Capture the cell that displays the provided text and extract its (X, Y) central coordinate. 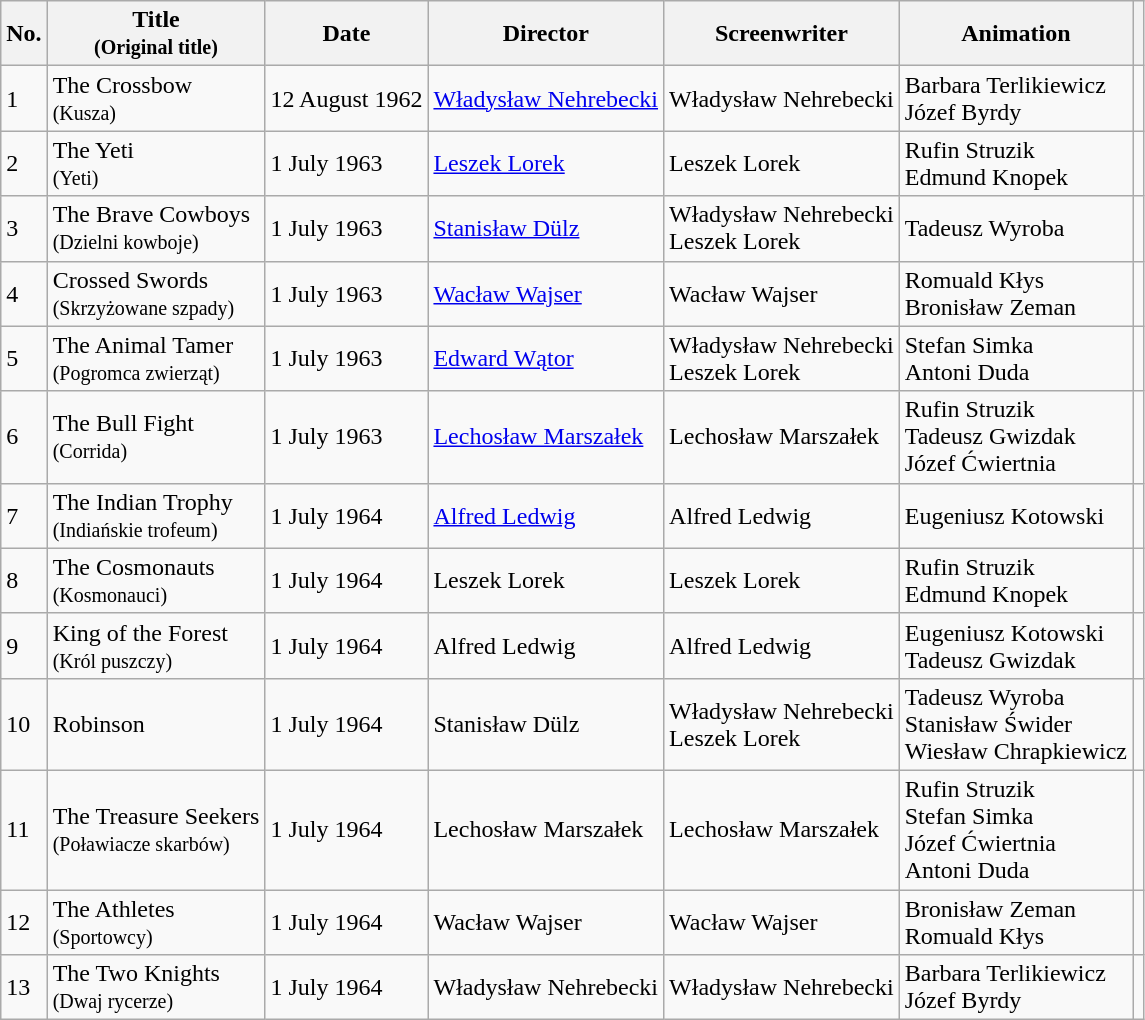
The Indian Trophy(Indiańskie trofeum) (156, 516)
Rufin StruzikStefan SimkaJózef ĆwiertniaAntoni Duda (1016, 830)
Bronisław ZemanRomuald Kłys (1016, 922)
9 (24, 646)
Title(Original title) (156, 34)
8 (24, 580)
The Crossbow(Kusza) (156, 98)
1 (24, 98)
10 (24, 724)
Eugeniusz KotowskiTadeusz Gwizdak (1016, 646)
7 (24, 516)
The Treasure Seekers(Poławiacze skarbów) (156, 830)
King of the Forest(Król puszczy) (156, 646)
Tadeusz WyrobaStanisław ŚwiderWiesław Chrapkiewicz (1016, 724)
Director (546, 34)
2 (24, 164)
12 August 1962 (346, 98)
6 (24, 437)
3 (24, 228)
The Cosmonauts(Kosmonauci) (156, 580)
Crossed Swords(Skrzyżowane szpady) (156, 294)
No. (24, 34)
The Bull Fight(Corrida) (156, 437)
5 (24, 358)
The Yeti(Yeti) (156, 164)
The Two Knights(Dwaj rycerze) (156, 988)
Eugeniusz Kotowski (1016, 516)
11 (24, 830)
The Animal Tamer(Pogromca zwierząt) (156, 358)
Tadeusz Wyroba (1016, 228)
Stefan SimkaAntoni Duda (1016, 358)
Romuald KłysBronisław Zeman (1016, 294)
Robinson (156, 724)
Date (346, 34)
13 (24, 988)
4 (24, 294)
Screenwriter (782, 34)
Rufin StruzikTadeusz GwizdakJózef Ćwiertnia (1016, 437)
Edward Wątor (546, 358)
The Brave Cowboys(Dzielni kowboje) (156, 228)
The Athletes(Sportowcy) (156, 922)
12 (24, 922)
Animation (1016, 34)
